Determine the [x, y] coordinate at the center of the cell enclosing the given text.  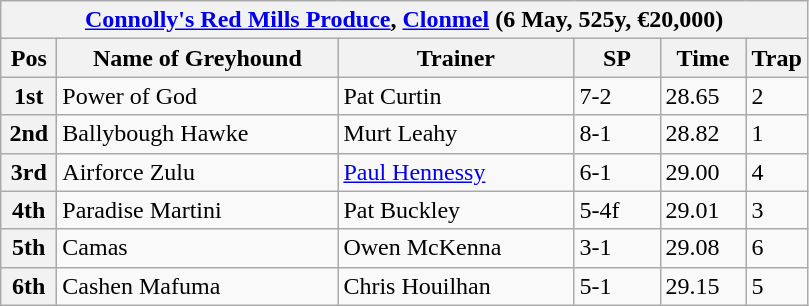
SP [617, 58]
29.08 [703, 248]
Trap [776, 58]
29.00 [703, 172]
Time [703, 58]
Power of God [198, 96]
Murt Leahy [456, 134]
5-4f [617, 210]
Paul Hennessy [456, 172]
6-1 [617, 172]
28.65 [703, 96]
Trainer [456, 58]
3 [776, 210]
Connolly's Red Mills Produce, Clonmel (6 May, 525y, €20,000) [404, 20]
8-1 [617, 134]
3rd [29, 172]
Chris Houilhan [456, 286]
4th [29, 210]
Pat Curtin [456, 96]
Airforce Zulu [198, 172]
1st [29, 96]
1 [776, 134]
4 [776, 172]
Name of Greyhound [198, 58]
Pat Buckley [456, 210]
2 [776, 96]
29.15 [703, 286]
Pos [29, 58]
Ballybough Hawke [198, 134]
Cashen Mafuma [198, 286]
28.82 [703, 134]
7-2 [617, 96]
Paradise Martini [198, 210]
5th [29, 248]
5 [776, 286]
3-1 [617, 248]
6th [29, 286]
Owen McKenna [456, 248]
29.01 [703, 210]
2nd [29, 134]
5-1 [617, 286]
Camas [198, 248]
6 [776, 248]
